Output the (X, Y) coordinate of the center of the cell containing the given text.  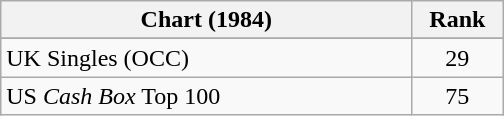
Chart (1984) (206, 20)
US Cash Box Top 100 (206, 96)
29 (458, 58)
75 (458, 96)
UK Singles (OCC) (206, 58)
Rank (458, 20)
